Pinpoint the cell where the given text exists, returning its (x, y) midpoint coordinate. 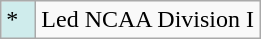
* (18, 20)
Led NCAA Division I (148, 20)
